For the text-containing cell, return its midpoint in [X, Y] coordinate format. 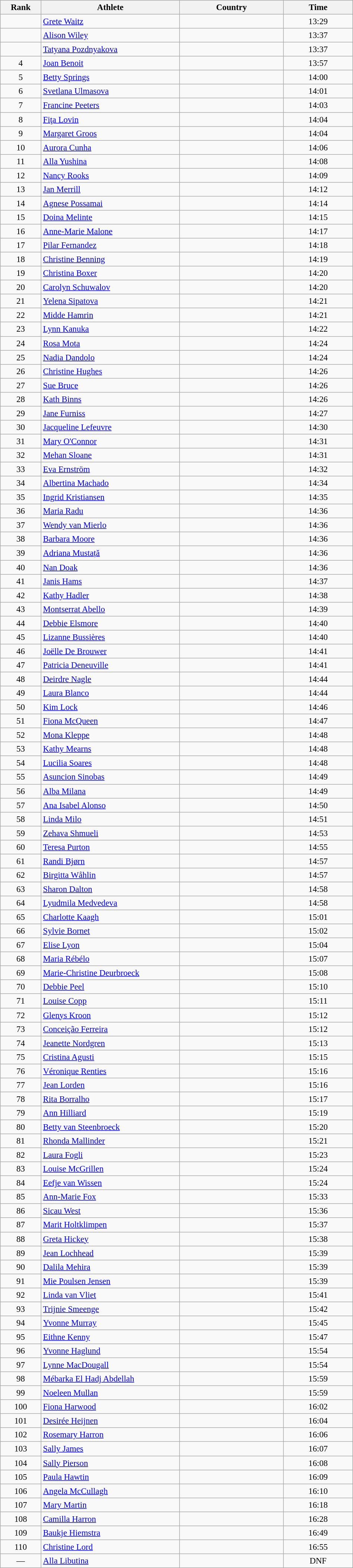
Ann-Marie Fox [110, 1197]
15:21 [318, 1141]
15:41 [318, 1295]
Alison Wiley [110, 35]
14:34 [318, 483]
14:55 [318, 847]
Glenys Kroon [110, 1015]
13 [21, 189]
86 [21, 1211]
14:27 [318, 413]
Nancy Rooks [110, 175]
Eva Ernström [110, 469]
Adriana Mustață [110, 553]
Albertina Machado [110, 483]
Sharon Dalton [110, 889]
15:47 [318, 1337]
Jean Lochhead [110, 1253]
110 [21, 1547]
33 [21, 469]
Rosa Mota [110, 343]
Christine Lord [110, 1547]
Fiţa Lovin [110, 119]
Maria Radu [110, 511]
31 [21, 441]
56 [21, 791]
Kathy Mearns [110, 749]
Alla Libutina [110, 1561]
Charlotte Kaagh [110, 917]
Athlete [110, 7]
Cristina Agusti [110, 1057]
94 [21, 1323]
16:28 [318, 1519]
84 [21, 1183]
14:30 [318, 427]
46 [21, 651]
63 [21, 889]
14:15 [318, 217]
67 [21, 945]
49 [21, 693]
14:12 [318, 189]
Jan Merrill [110, 189]
Lynne MacDougall [110, 1365]
58 [21, 819]
Mehan Sloane [110, 455]
Mébarka El Hadj Abdellah [110, 1379]
Sylvie Bornet [110, 931]
Fiona McQueen [110, 721]
Agnese Possamai [110, 203]
75 [21, 1057]
Alla Yushina [110, 161]
45 [21, 637]
73 [21, 1029]
102 [21, 1435]
Time [318, 7]
15:38 [318, 1239]
54 [21, 763]
Nadia Dandolo [110, 357]
19 [21, 273]
14:01 [318, 91]
14:50 [318, 805]
41 [21, 581]
Anne-Marie Malone [110, 231]
11 [21, 161]
76 [21, 1071]
14:00 [318, 77]
24 [21, 343]
99 [21, 1393]
Noeleen Mullan [110, 1393]
15:37 [318, 1225]
Debbie Elsmore [110, 623]
Janis Hams [110, 581]
40 [21, 567]
Yvonne Haglund [110, 1351]
14 [21, 203]
Kathy Hadler [110, 595]
Sally James [110, 1449]
Linda van Vliet [110, 1295]
16:18 [318, 1505]
Dalila Mehira [110, 1267]
14:32 [318, 469]
105 [21, 1477]
18 [21, 259]
69 [21, 973]
Eefje van Wissen [110, 1183]
Margaret Groos [110, 133]
Jeanette Nordgren [110, 1043]
Desirée Heijnen [110, 1421]
14:08 [318, 161]
Conceição Ferreira [110, 1029]
61 [21, 861]
Ana Isabel Alonso [110, 805]
12 [21, 175]
15:23 [318, 1155]
16:07 [318, 1449]
Mary O'Connor [110, 441]
16:04 [318, 1421]
17 [21, 245]
62 [21, 875]
Sicau West [110, 1211]
Louise McGrillen [110, 1169]
Betty van Steenbroeck [110, 1127]
74 [21, 1043]
15:20 [318, 1127]
64 [21, 903]
Christina Boxer [110, 273]
Yelena Sipatova [110, 301]
109 [21, 1533]
14:38 [318, 595]
Lyudmila Medvedeva [110, 903]
Country [232, 7]
Jean Lorden [110, 1085]
21 [21, 301]
Marit Holtklimpen [110, 1225]
— [21, 1561]
15:33 [318, 1197]
14:53 [318, 833]
Elise Lyon [110, 945]
15:02 [318, 931]
66 [21, 931]
15:17 [318, 1099]
14:35 [318, 497]
Montserrat Abello [110, 609]
88 [21, 1239]
Laura Fogli [110, 1155]
Trijnie Smeenge [110, 1309]
85 [21, 1197]
14:18 [318, 245]
87 [21, 1225]
82 [21, 1155]
27 [21, 385]
90 [21, 1267]
16:55 [318, 1547]
78 [21, 1099]
Alba Milana [110, 791]
51 [21, 721]
14:51 [318, 819]
15:15 [318, 1057]
Fiona Harwood [110, 1407]
13:57 [318, 63]
14:47 [318, 721]
Baukje Hiemstra [110, 1533]
Sue Bruce [110, 385]
16:08 [318, 1463]
Lynn Kanuka [110, 329]
Patricia Deneuville [110, 665]
Rank [21, 7]
71 [21, 1001]
6 [21, 91]
98 [21, 1379]
55 [21, 777]
Asuncion Sinobas [110, 777]
15:13 [318, 1043]
79 [21, 1113]
68 [21, 959]
47 [21, 665]
14:03 [318, 105]
101 [21, 1421]
23 [21, 329]
15:45 [318, 1323]
Aurora Cunha [110, 147]
8 [21, 119]
Sally Pierson [110, 1463]
Barbara Moore [110, 539]
Joan Benoit [110, 63]
59 [21, 833]
96 [21, 1351]
91 [21, 1281]
Betty Springs [110, 77]
15:01 [318, 917]
Mary Martin [110, 1505]
Nan Doak [110, 567]
25 [21, 357]
16:09 [318, 1477]
108 [21, 1519]
95 [21, 1337]
20 [21, 287]
Mona Kleppe [110, 735]
15 [21, 217]
DNF [318, 1561]
14:39 [318, 609]
Carolyn Schuwalov [110, 287]
Rhonda Mallinder [110, 1141]
Teresa Purton [110, 847]
14:17 [318, 231]
Kim Lock [110, 707]
77 [21, 1085]
65 [21, 917]
36 [21, 511]
97 [21, 1365]
15:11 [318, 1001]
103 [21, 1449]
Midde Hamrin [110, 315]
Jacqueline Lefeuvre [110, 427]
14:19 [318, 259]
43 [21, 609]
Mie Poulsen Jensen [110, 1281]
14:09 [318, 175]
Ann Hilliard [110, 1113]
Maria Rébélo [110, 959]
Francine Peeters [110, 105]
Randi Bjørn [110, 861]
72 [21, 1015]
15:04 [318, 945]
Lizanne Bussières [110, 637]
Jane Furniss [110, 413]
Angela McCullagh [110, 1491]
26 [21, 371]
48 [21, 679]
Louise Copp [110, 1001]
Deirdre Nagle [110, 679]
Ingrid Kristiansen [110, 497]
5 [21, 77]
16:10 [318, 1491]
Laura Blanco [110, 693]
35 [21, 497]
15:19 [318, 1113]
92 [21, 1295]
107 [21, 1505]
Paula Hawtin [110, 1477]
38 [21, 539]
89 [21, 1253]
83 [21, 1169]
Marie-Christine Deurbroeck [110, 973]
Pilar Fernandez [110, 245]
53 [21, 749]
15:08 [318, 973]
Debbie Peel [110, 987]
7 [21, 105]
32 [21, 455]
9 [21, 133]
Eithne Kenny [110, 1337]
4 [21, 63]
16 [21, 231]
22 [21, 315]
Svetlana Ulmasova [110, 91]
57 [21, 805]
Birgitta Wåhlin [110, 875]
Zehava Shmueli [110, 833]
106 [21, 1491]
28 [21, 399]
37 [21, 525]
Wendy van Mierlo [110, 525]
15:10 [318, 987]
Camilla Harron [110, 1519]
70 [21, 987]
34 [21, 483]
44 [21, 623]
Christine Hughes [110, 371]
60 [21, 847]
14:22 [318, 329]
Joëlle De Brouwer [110, 651]
100 [21, 1407]
Rita Borralho [110, 1099]
16:49 [318, 1533]
14:14 [318, 203]
15:36 [318, 1211]
29 [21, 413]
Véronique Renties [110, 1071]
14:06 [318, 147]
16:02 [318, 1407]
Greta Hickey [110, 1239]
80 [21, 1127]
50 [21, 707]
15:07 [318, 959]
14:46 [318, 707]
Tatyana Pozdnyakova [110, 50]
39 [21, 553]
Grete Waitz [110, 22]
Rosemary Harron [110, 1435]
16:06 [318, 1435]
Yvonne Murray [110, 1323]
30 [21, 427]
14:37 [318, 581]
93 [21, 1309]
52 [21, 735]
15:42 [318, 1309]
104 [21, 1463]
Kath Binns [110, 399]
Lucilia Soares [110, 763]
Doina Melinte [110, 217]
13:29 [318, 22]
10 [21, 147]
Linda Milo [110, 819]
42 [21, 595]
Christine Benning [110, 259]
81 [21, 1141]
